Return the (X, Y) coordinate for the center point of the cell that contains the specified text.  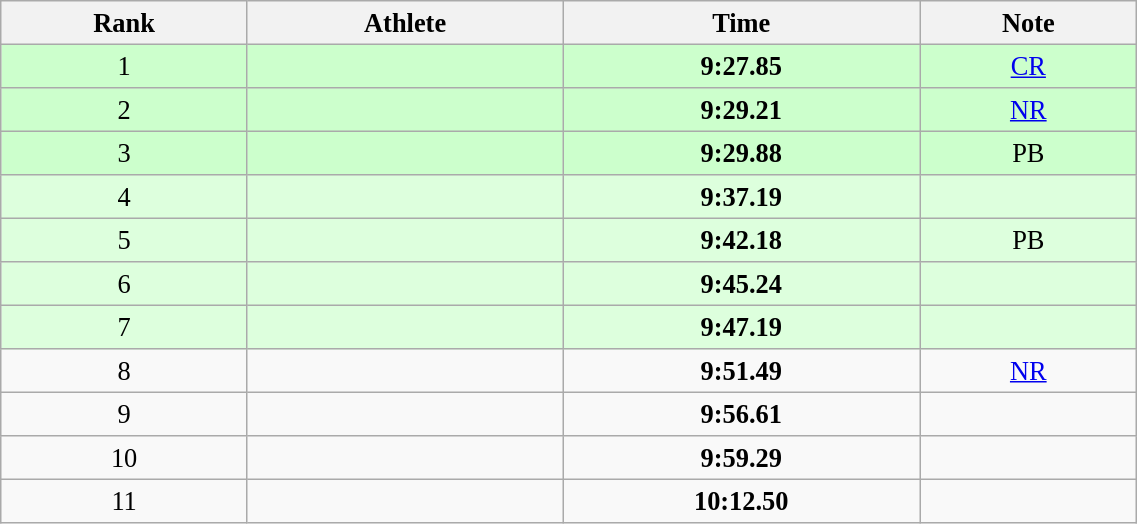
9 (124, 414)
9:51.49 (742, 371)
Athlete (404, 22)
7 (124, 327)
9:47.19 (742, 327)
9:29.21 (742, 109)
6 (124, 284)
9:37.19 (742, 197)
11 (124, 501)
5 (124, 240)
1 (124, 66)
9:59.29 (742, 458)
10 (124, 458)
9:27.85 (742, 66)
9:42.18 (742, 240)
2 (124, 109)
Rank (124, 22)
Time (742, 22)
Note (1028, 22)
4 (124, 197)
CR (1028, 66)
8 (124, 371)
9:29.88 (742, 153)
9:45.24 (742, 284)
10:12.50 (742, 501)
3 (124, 153)
9:56.61 (742, 414)
